Pinpoint the cell where the given text exists, returning its [x, y] midpoint coordinate. 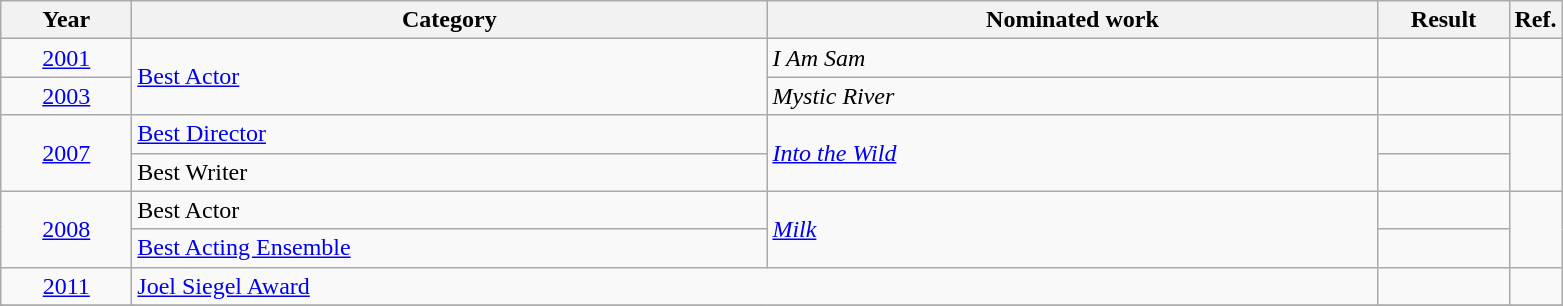
2008 [66, 229]
Nominated work [1072, 20]
2011 [66, 286]
Best Acting Ensemble [450, 248]
Year [66, 20]
Into the Wild [1072, 153]
2007 [66, 153]
Result [1444, 20]
Best Director [450, 134]
Mystic River [1072, 96]
I Am Sam [1072, 58]
Joel Siegel Award [755, 286]
Ref. [1536, 20]
Milk [1072, 229]
2001 [66, 58]
Category [450, 20]
2003 [66, 96]
Best Writer [450, 172]
